From the cell containing the given text, extract its center point as (x, y) coordinate. 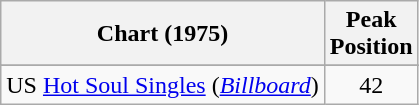
42 (371, 85)
PeakPosition (371, 34)
Chart (1975) (163, 34)
US Hot Soul Singles (Billboard) (163, 85)
